Extract the [x, y] coordinate from the center of the cell holding the provided text.  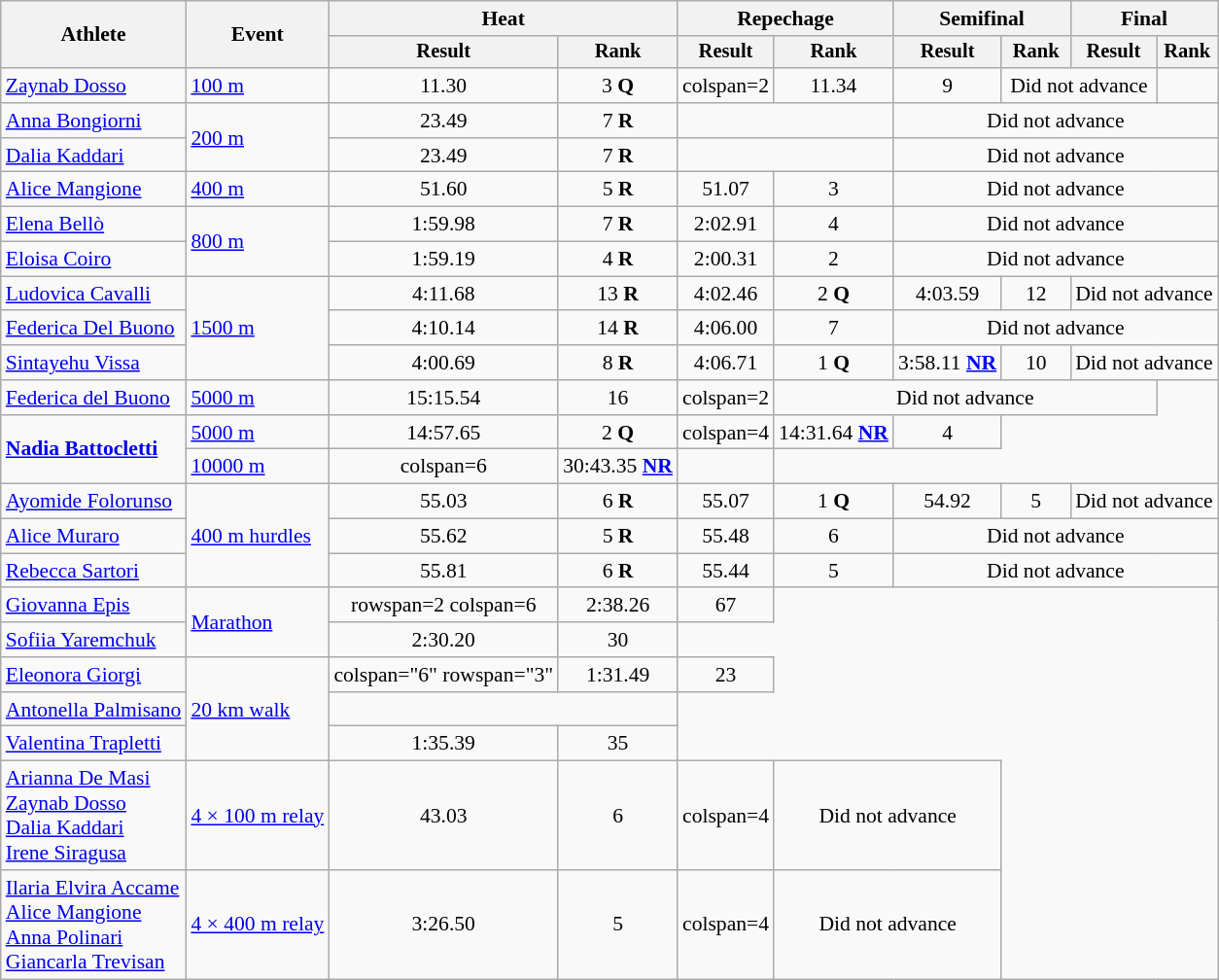
67 [725, 606]
12 [1036, 294]
30:43.35 NR [618, 467]
4:00.69 [443, 363]
2:00.31 [725, 260]
11.30 [443, 86]
Giovanna Epis [93, 606]
Event [257, 35]
4:11.68 [443, 294]
Federica del Buono [93, 398]
14 R [618, 329]
Ludovica Cavalli [93, 294]
10 [1036, 363]
Final [1144, 18]
7 [834, 329]
3:26.50 [443, 925]
55.62 [443, 537]
54.92 [947, 502]
Marathon [257, 622]
Alice Muraro [93, 537]
4:10.14 [443, 329]
400 m [257, 190]
2:38.26 [618, 606]
4 R [618, 260]
Dalia Kaddari [93, 156]
Rebecca Sartori [93, 571]
15:15.54 [443, 398]
colspan=6 [443, 467]
800 m [257, 241]
2:02.91 [725, 225]
Nadia Battocletti [93, 449]
Arianna De MasiZaynab DossoDalia KaddariIrene Siragusa [93, 816]
13 R [618, 294]
4:03.59 [947, 294]
1:35.39 [443, 744]
Ayomide Folorunso [93, 502]
43.03 [443, 816]
2 [834, 260]
1:59.19 [443, 260]
Alice Mangione [93, 190]
3 [834, 190]
Repechage [785, 18]
55.48 [725, 537]
Anna Bongiorni [93, 121]
Zaynab Dosso [93, 86]
9 [947, 86]
100 m [257, 86]
colspan="6" rowspan="3" [443, 675]
3:58.11 NR [947, 363]
55.03 [443, 502]
4:06.00 [725, 329]
16 [618, 398]
14:57.65 [443, 433]
8 R [618, 363]
20 km walk [257, 710]
1500 m [257, 329]
400 m hurdles [257, 537]
Antonella Palmisano [93, 710]
4:06.71 [725, 363]
Heat [504, 18]
30 [618, 640]
55.07 [725, 502]
14:31.64 NR [834, 433]
23 [725, 675]
Sofiia Yaremchuk [93, 640]
200 m [257, 138]
51.60 [443, 190]
1:59.98 [443, 225]
10000 m [257, 467]
Elena Bellò [93, 225]
Eloisa Coiro [93, 260]
Semifinal [982, 18]
35 [618, 744]
Eleonora Giorgi [93, 675]
55.81 [443, 571]
1:31.49 [618, 675]
Valentina Trapletti [93, 744]
Ilaria Elvira AccameAlice MangioneAnna PolinariGiancarla Trevisan [93, 925]
3 Q [618, 86]
2:30.20 [443, 640]
Sintayehu Vissa [93, 363]
rowspan=2 colspan=6 [443, 606]
4:02.46 [725, 294]
11.34 [834, 86]
Federica Del Buono [93, 329]
4 × 100 m relay [257, 816]
4 × 400 m relay [257, 925]
51.07 [725, 190]
55.44 [725, 571]
Athlete [93, 35]
